Pinpoint the cell where the given text exists, returning its (X, Y) midpoint coordinate. 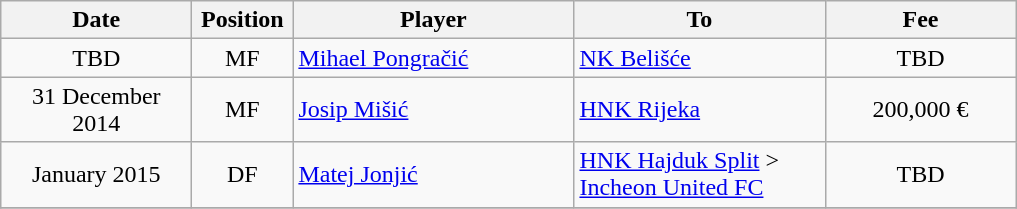
Fee (920, 20)
Position (242, 20)
DF (242, 174)
January 2015 (96, 174)
HNK Rijeka (700, 110)
Josip Mišić (434, 110)
Matej Jonjić (434, 174)
To (700, 20)
200,000 € (920, 110)
Player (434, 20)
HNK Hajduk Split > Incheon United FC (700, 174)
NK Belišće (700, 58)
31 December 2014 (96, 110)
Date (96, 20)
Mihael Pongračić (434, 58)
